Search for the cell housing the specified text and yield its (x, y) center coordinate. 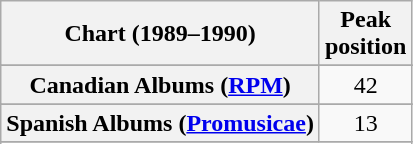
Peakposition (365, 34)
13 (365, 123)
42 (365, 85)
Chart (1989–1990) (160, 34)
Spanish Albums (Promusicae) (160, 123)
Canadian Albums (RPM) (160, 85)
